From the cell containing the given text, extract its center point as (x, y) coordinate. 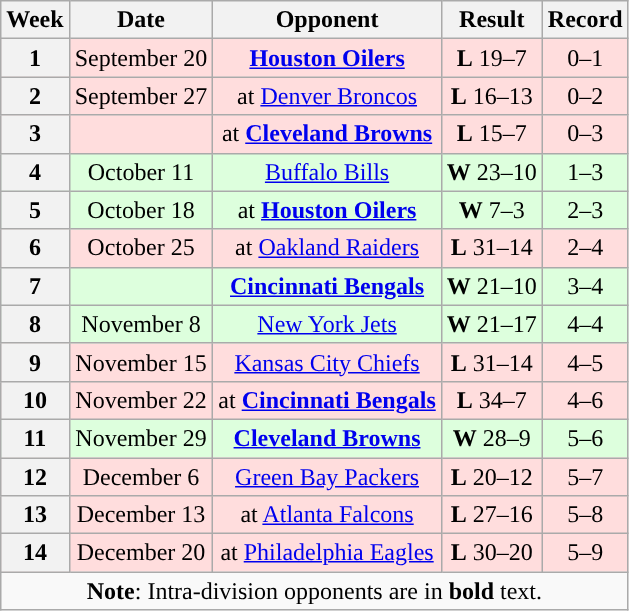
Result (492, 20)
November 29 (141, 438)
2 (35, 96)
November 15 (141, 362)
0–1 (585, 58)
12 (35, 477)
Buffalo Bills (327, 172)
W 23–10 (492, 172)
5–8 (585, 515)
December 6 (141, 477)
Week (35, 20)
at Philadelphia Eagles (327, 553)
2–3 (585, 210)
November 8 (141, 324)
3 (35, 134)
4–6 (585, 400)
Cleveland Browns (327, 438)
9 (35, 362)
Green Bay Packers (327, 477)
Record (585, 20)
W 21–10 (492, 286)
10 (35, 400)
0–3 (585, 134)
L 27–16 (492, 515)
September 20 (141, 58)
Kansas City Chiefs (327, 362)
December 13 (141, 515)
5–9 (585, 553)
3–4 (585, 286)
6 (35, 248)
5 (35, 210)
at Oakland Raiders (327, 248)
L 19–7 (492, 58)
at Houston Oilers (327, 210)
October 18 (141, 210)
5–6 (585, 438)
Cincinnati Bengals (327, 286)
L 16–13 (492, 96)
L 15–7 (492, 134)
at Denver Broncos (327, 96)
October 11 (141, 172)
Note: Intra-division opponents are in bold text. (314, 591)
0–2 (585, 96)
11 (35, 438)
at Cincinnati Bengals (327, 400)
L 20–12 (492, 477)
13 (35, 515)
4 (35, 172)
W 7–3 (492, 210)
Opponent (327, 20)
4–5 (585, 362)
New York Jets (327, 324)
W 28–9 (492, 438)
September 27 (141, 96)
W 21–17 (492, 324)
L 34–7 (492, 400)
14 (35, 553)
November 22 (141, 400)
5–7 (585, 477)
2–4 (585, 248)
Date (141, 20)
December 20 (141, 553)
8 (35, 324)
1–3 (585, 172)
1 (35, 58)
October 25 (141, 248)
4–4 (585, 324)
Houston Oilers (327, 58)
at Cleveland Browns (327, 134)
L 30–20 (492, 553)
at Atlanta Falcons (327, 515)
7 (35, 286)
